Detect which cell encompasses the target text, then output its (x, y) center coordinate. 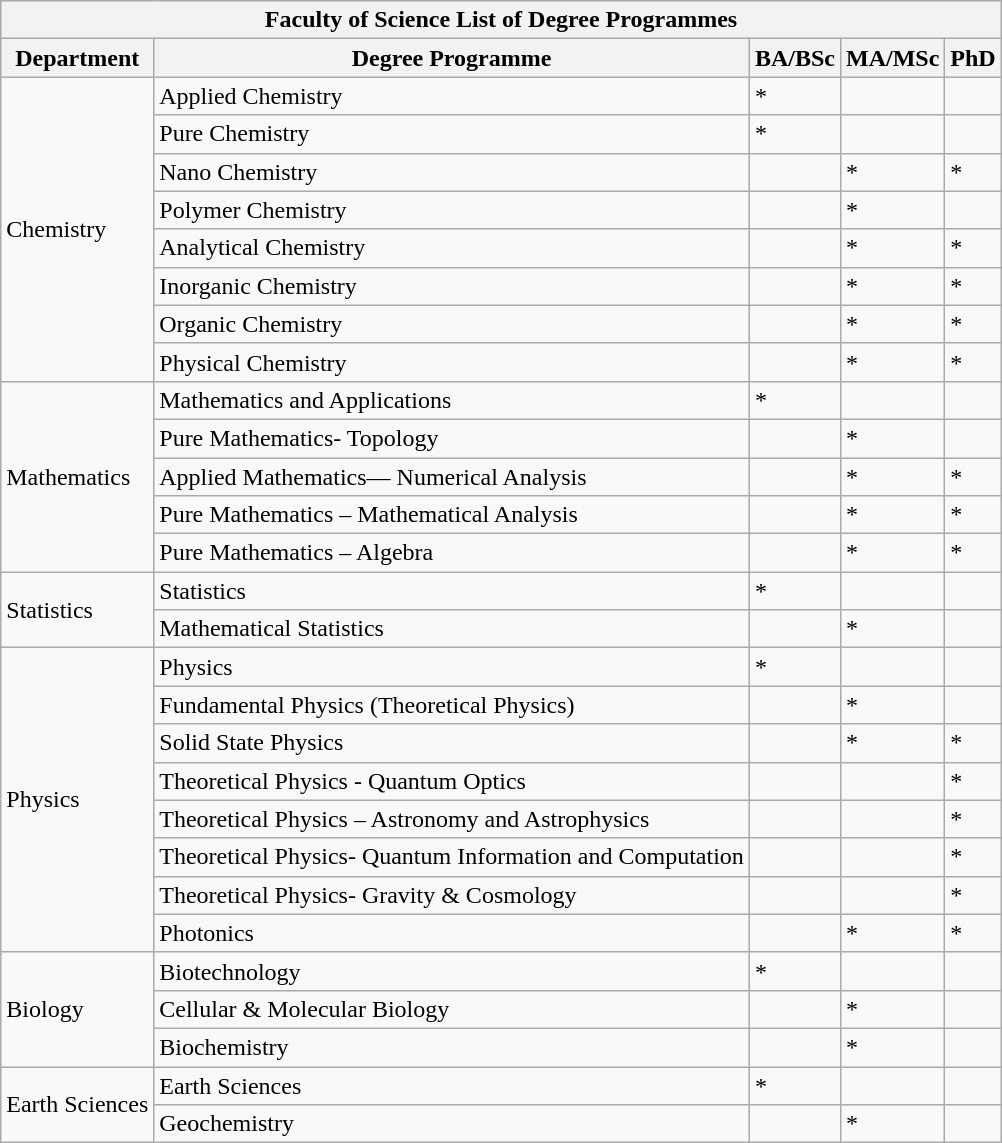
Physical Chemistry (452, 362)
Cellular & Molecular Biology (452, 1009)
MA/MSc (892, 58)
Theoretical Physics- Gravity & Cosmology (452, 895)
Theoretical Physics – Astronomy and Astrophysics (452, 819)
Chemistry (78, 229)
Faculty of Science List of Degree Programmes (501, 20)
Biotechnology (452, 971)
Department (78, 58)
Mathematical Statistics (452, 629)
Fundamental Physics (Theoretical Physics) (452, 705)
Solid State Physics (452, 743)
Pure Mathematics – Mathematical Analysis (452, 515)
Applied Mathematics— Numerical Analysis (452, 477)
Organic Chemistry (452, 324)
BA/BSc (794, 58)
Mathematics and Applications (452, 400)
Degree Programme (452, 58)
Inorganic Chemistry (452, 286)
Pure Mathematics – Algebra (452, 553)
Theoretical Physics- Quantum Information and Computation (452, 857)
PhD (973, 58)
Photonics (452, 933)
Biochemistry (452, 1047)
Biology (78, 1009)
Geochemistry (452, 1124)
Mathematics (78, 476)
Theoretical Physics - Quantum Optics (452, 781)
Analytical Chemistry (452, 248)
Polymer Chemistry (452, 210)
Pure Mathematics- Topology (452, 438)
Pure Chemistry (452, 134)
Nano Chemistry (452, 172)
Applied Chemistry (452, 96)
